Search for the cell housing the specified text and yield its (X, Y) center coordinate. 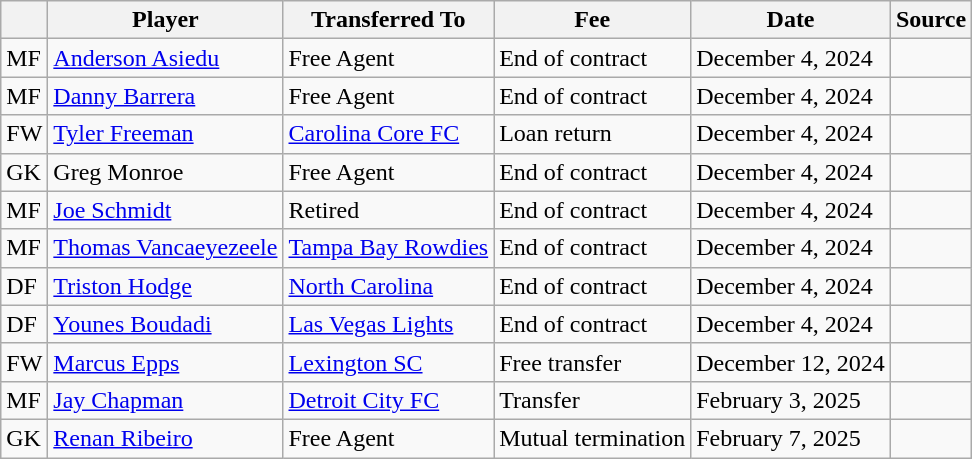
Anderson Asiedu (166, 58)
Danny Barrera (166, 96)
Transfer (592, 400)
Joe Schmidt (166, 210)
Transferred To (388, 20)
Las Vegas Lights (388, 324)
Tyler Freeman (166, 134)
February 7, 2025 (791, 438)
Lexington SC (388, 362)
Renan Ribeiro (166, 438)
Tampa Bay Rowdies (388, 248)
Thomas Vancaeyezeele (166, 248)
Source (930, 20)
Triston Hodge (166, 286)
Greg Monroe (166, 172)
Fee (592, 20)
February 3, 2025 (791, 400)
Detroit City FC (388, 400)
Younes Boudadi (166, 324)
Date (791, 20)
Mutual termination (592, 438)
Marcus Epps (166, 362)
North Carolina (388, 286)
Carolina Core FC (388, 134)
Player (166, 20)
December 12, 2024 (791, 362)
Jay Chapman (166, 400)
Loan return (592, 134)
Retired (388, 210)
Free transfer (592, 362)
